Determine the (x, y) coordinate at the center of the cell enclosing the given text.  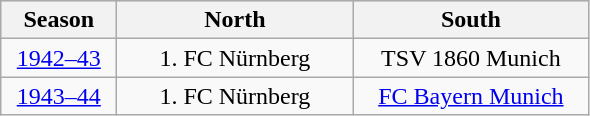
North (235, 20)
South (471, 20)
1943–44 (59, 96)
TSV 1860 Munich (471, 58)
Season (59, 20)
FC Bayern Munich (471, 96)
1942–43 (59, 58)
